From the cell containing the given text, extract its center point as [x, y] coordinate. 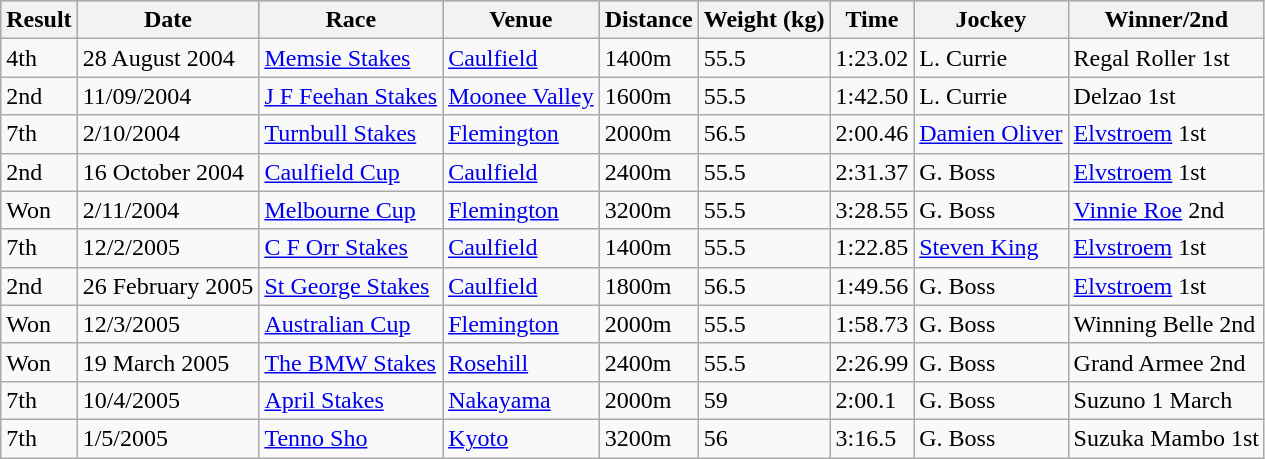
Nakayama [522, 400]
St George Stakes [351, 286]
16 October 2004 [168, 172]
4th [39, 58]
Result [39, 20]
The BMW Stakes [351, 362]
Delzao 1st [1166, 96]
Moonee Valley [522, 96]
56 [764, 438]
C F Orr Stakes [351, 248]
1/5/2005 [168, 438]
Steven King [991, 248]
3:28.55 [872, 210]
Rosehill [522, 362]
2/10/2004 [168, 134]
Caulfield Cup [351, 172]
3:16.5 [872, 438]
1600m [648, 96]
59 [764, 400]
Race [351, 20]
Australian Cup [351, 324]
2:31.37 [872, 172]
Distance [648, 20]
28 August 2004 [168, 58]
Vinnie Roe 2nd [1166, 210]
Winner/2nd [1166, 20]
April Stakes [351, 400]
Kyoto [522, 438]
Suzuka Mambo 1st [1166, 438]
1800m [648, 286]
J F Feehan Stakes [351, 96]
Date [168, 20]
1:23.02 [872, 58]
1:22.85 [872, 248]
Suzuno 1 March [1166, 400]
1:58.73 [872, 324]
2:00.1 [872, 400]
26 February 2005 [168, 286]
Time [872, 20]
Winning Belle 2nd [1166, 324]
19 March 2005 [168, 362]
11/09/2004 [168, 96]
2:00.46 [872, 134]
Memsie Stakes [351, 58]
Regal Roller 1st [1166, 58]
Jockey [991, 20]
Melbourne Cup [351, 210]
1:49.56 [872, 286]
2:26.99 [872, 362]
1:42.50 [872, 96]
Tenno Sho [351, 438]
Weight (kg) [764, 20]
2/11/2004 [168, 210]
10/4/2005 [168, 400]
12/2/2005 [168, 248]
Turnbull Stakes [351, 134]
Damien Oliver [991, 134]
12/3/2005 [168, 324]
Grand Armee 2nd [1166, 362]
Venue [522, 20]
